Return the [X, Y] coordinate for the center point of the cell that contains the specified text.  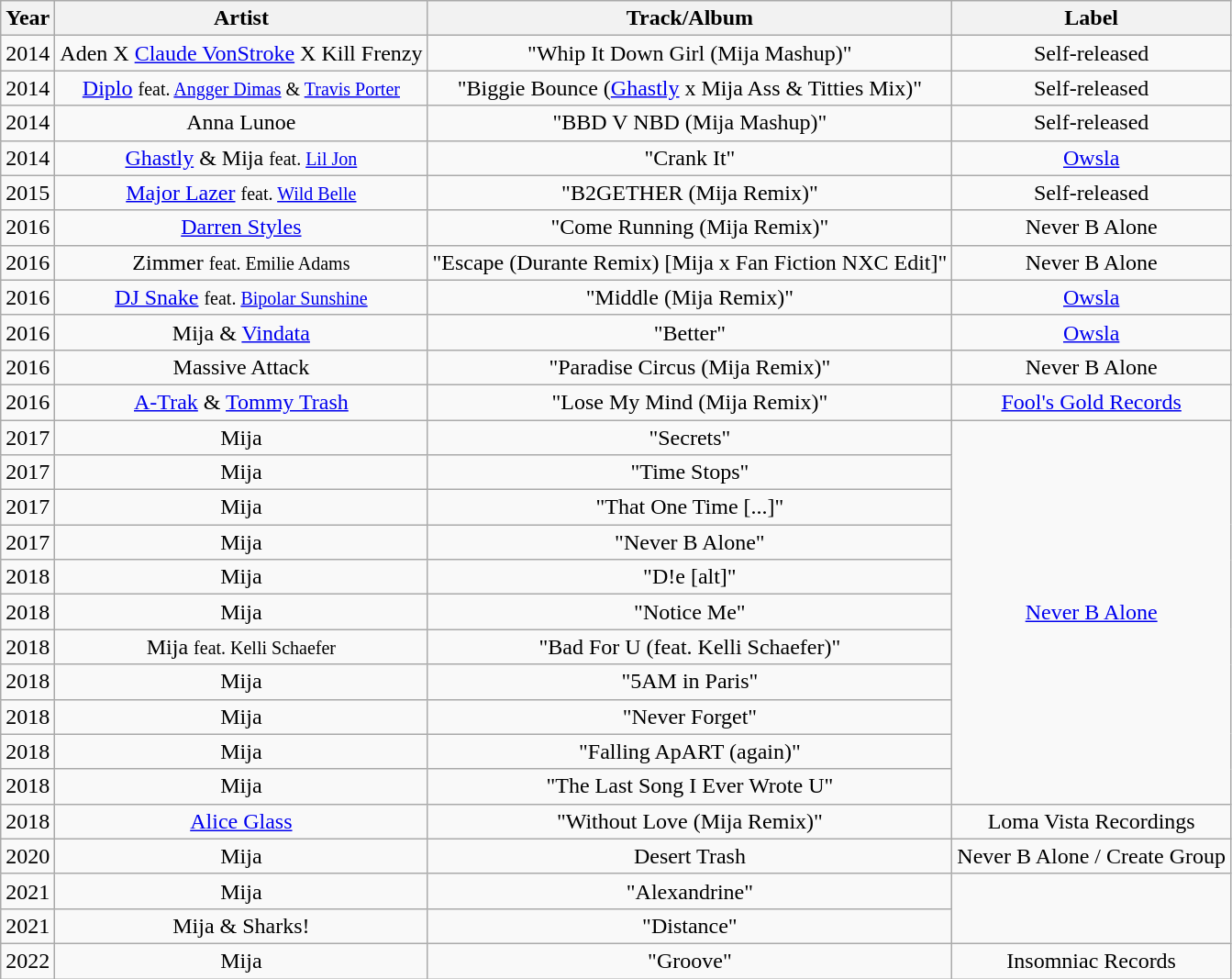
Alice Glass [241, 821]
Diplo feat. Angger Dimas & Travis Porter [241, 88]
Zimmer feat. Emilie Adams [241, 262]
"Whip It Down Girl (Mija Mashup)" [690, 53]
"Better" [690, 332]
Insomniac Records [1092, 961]
Ghastly & Mija feat. Lil Jon [241, 158]
"5AM in Paris" [690, 682]
Mija & Vindata [241, 332]
Massive Attack [241, 367]
"Secrets" [690, 438]
Anna Lunoe [241, 123]
"B2GETHER (Mija Remix)" [690, 193]
"Middle (Mija Remix)" [690, 297]
"Paradise Circus (Mija Remix)" [690, 367]
"Come Running (Mija Remix)" [690, 228]
"Groove" [690, 961]
2022 [28, 961]
"That One Time [...]" [690, 507]
"Without Love (Mija Remix)" [690, 821]
Aden X Claude VonStroke X Kill Frenzy [241, 53]
2015 [28, 193]
"Escape (Durante Remix) [Mija x Fan Fiction NXC Edit]" [690, 262]
Label [1092, 18]
Mija feat. Kelli Schaefer [241, 647]
Major Lazer feat. Wild Belle [241, 193]
"Time Stops" [690, 473]
"D!e [alt]" [690, 577]
DJ Snake feat. Bipolar Sunshine [241, 297]
Artist [241, 18]
"Alexandrine" [690, 891]
Loma Vista Recordings [1092, 821]
"Bad For U (feat. Kelli Schaefer)" [690, 647]
"BBD V NBD (Mija Mashup)" [690, 123]
"Never Forget" [690, 717]
2020 [28, 856]
Fool's Gold Records [1092, 402]
"Notice Me" [690, 612]
Darren Styles [241, 228]
"Lose My Mind (Mija Remix)" [690, 402]
A-Trak & Tommy Trash [241, 402]
Desert Trash [690, 856]
"Never B Alone" [690, 542]
Mija & Sharks! [241, 926]
Year [28, 18]
Never B Alone / Create Group [1092, 856]
"The Last Song I Ever Wrote U" [690, 786]
"Biggie Bounce (Ghastly x Mija Ass & Titties Mix)" [690, 88]
"Distance" [690, 926]
Track/Album [690, 18]
"Falling ApART (again)" [690, 751]
"Crank It" [690, 158]
